Return [x, y] of the center of cell containing provided text 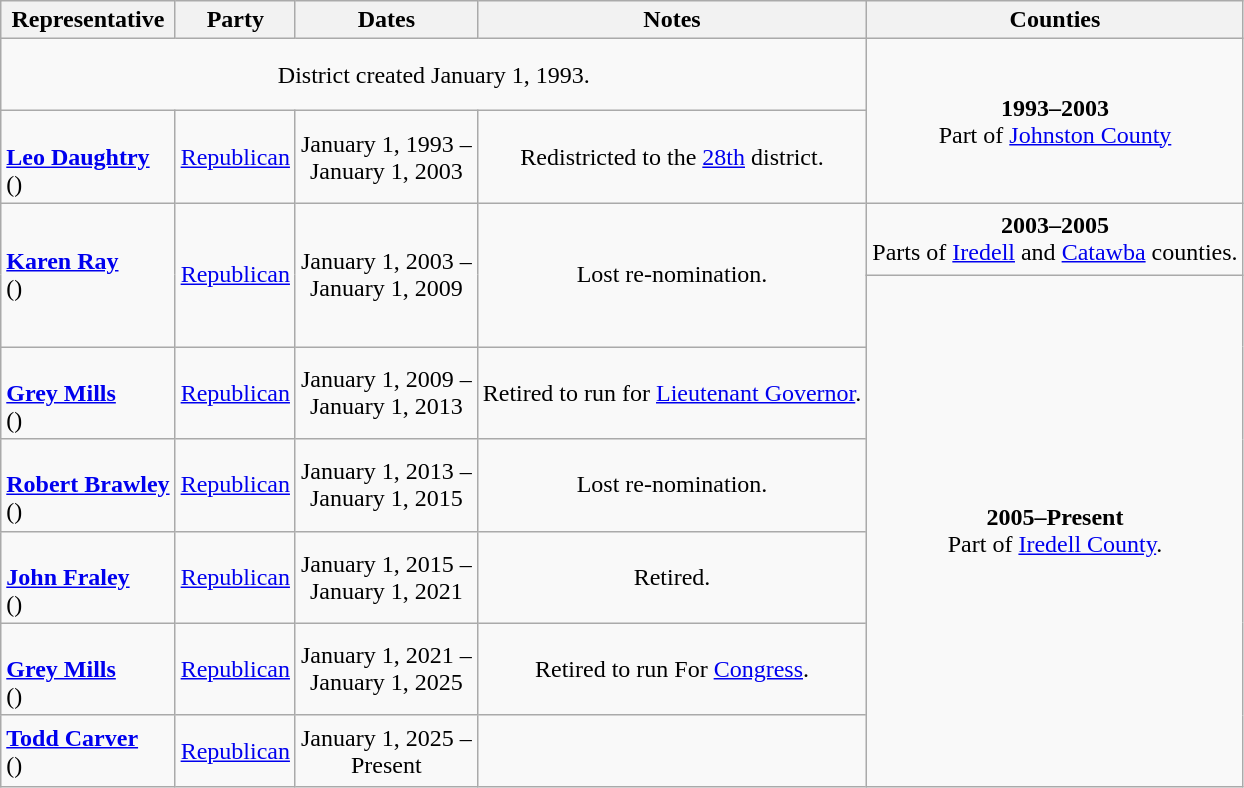
Karen Ray() [88, 275]
Retired to run for Lieutenant Governor. [672, 393]
2003–2005 Parts of Iredell and Catawba counties. [1055, 239]
January 1, 2003 – January 1, 2009 [386, 275]
Leo Daughtry() [88, 157]
Redistricted to the 28th district. [672, 157]
Retired. [672, 577]
District created January 1, 1993. [434, 75]
Robert Brawley() [88, 485]
Todd Carver() [88, 751]
January 1, 2015 – January 1, 2021 [386, 577]
January 1, 2009 – January 1, 2013 [386, 393]
Counties [1055, 20]
January 1, 1993 – January 1, 2003 [386, 157]
January 1, 2025 – Present [386, 751]
Party [235, 20]
January 1, 2021 – January 1, 2025 [386, 669]
Notes [672, 20]
1993–2003 Part of Johnston County [1055, 121]
Dates [386, 20]
2005–Present Part of Iredell County. [1055, 531]
Representative [88, 20]
John Fraley() [88, 577]
Retired to run For Congress. [672, 669]
January 1, 2013 – January 1, 2015 [386, 485]
